Detect which cell encompasses the target text, then output its (x, y) center coordinate. 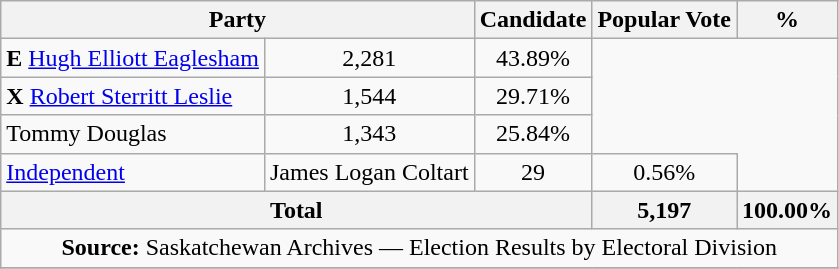
Candidate (533, 20)
0.56% (664, 172)
Source: Saskatchewan Archives — Election Results by Electoral Division (420, 248)
E Hugh Elliott Eaglesham (133, 58)
% (788, 20)
25.84% (533, 134)
100.00% (788, 210)
X Robert Sterritt Leslie (133, 96)
Tommy Douglas (133, 134)
James Logan Coltart (369, 172)
29 (533, 172)
43.89% (533, 58)
29.71% (533, 96)
Party (238, 20)
Total (296, 210)
1,544 (369, 96)
Independent (133, 172)
Popular Vote (664, 20)
5,197 (664, 210)
2,281 (369, 58)
1,343 (369, 134)
